Search for the cell housing the specified text and yield its (X, Y) center coordinate. 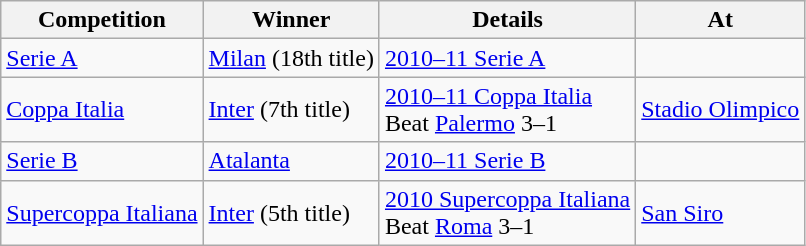
Serie A (102, 58)
Inter (7th title) (291, 110)
Inter (5th title) (291, 212)
Atalanta (291, 161)
Milan (18th title) (291, 58)
2010 Supercoppa ItalianaBeat Roma 3–1 (507, 212)
San Siro (720, 212)
2010–11 Coppa ItaliaBeat Palermo 3–1 (507, 110)
Serie B (102, 161)
Competition (102, 20)
2010–11 Serie B (507, 161)
Supercoppa Italiana (102, 212)
Winner (291, 20)
Coppa Italia (102, 110)
At (720, 20)
Stadio Olimpico (720, 110)
Details (507, 20)
2010–11 Serie A (507, 58)
